Capture the cell that displays the provided text and extract its [X, Y] central coordinate. 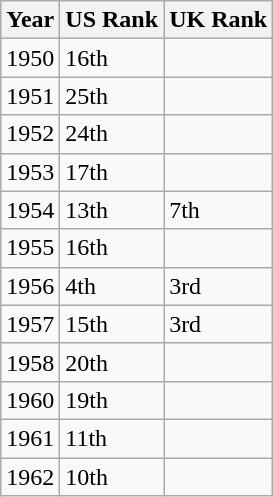
1960 [30, 400]
1953 [30, 172]
1962 [30, 477]
1954 [30, 210]
4th [112, 286]
24th [112, 134]
15th [112, 324]
10th [112, 477]
Year [30, 20]
19th [112, 400]
1956 [30, 286]
US Rank [112, 20]
20th [112, 362]
11th [112, 438]
UK Rank [218, 20]
1950 [30, 58]
1957 [30, 324]
17th [112, 172]
1955 [30, 248]
1958 [30, 362]
1951 [30, 96]
25th [112, 96]
7th [218, 210]
13th [112, 210]
1952 [30, 134]
1961 [30, 438]
